Output the [x, y] coordinate of the center of the cell containing the given text.  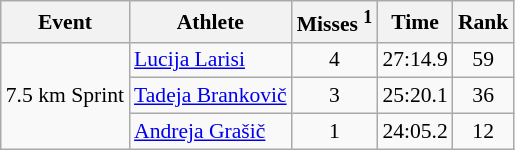
1 [335, 132]
27:14.9 [414, 60]
Rank [484, 22]
4 [335, 60]
Event [65, 22]
Andreja Grašič [210, 132]
59 [484, 60]
Tadeja Brankovič [210, 96]
Athlete [210, 22]
Misses 1 [335, 22]
7.5 km Sprint [65, 96]
25:20.1 [414, 96]
36 [484, 96]
3 [335, 96]
Time [414, 22]
Lucija Larisi [210, 60]
24:05.2 [414, 132]
12 [484, 132]
